Pinpoint the cell where the given text exists, returning its (x, y) midpoint coordinate. 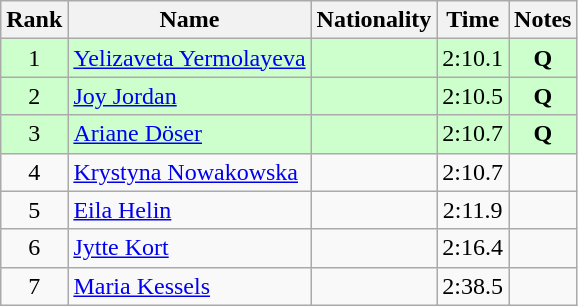
Joy Jordan (190, 96)
3 (34, 134)
5 (34, 210)
4 (34, 172)
Maria Kessels (190, 286)
2 (34, 96)
7 (34, 286)
2:10.1 (473, 58)
Jytte Kort (190, 248)
Krystyna Nowakowska (190, 172)
Nationality (374, 20)
Time (473, 20)
Ariane Döser (190, 134)
Notes (543, 20)
Eila Helin (190, 210)
6 (34, 248)
Rank (34, 20)
Name (190, 20)
2:10.5 (473, 96)
2:38.5 (473, 286)
1 (34, 58)
2:16.4 (473, 248)
Yelizaveta Yermolayeva (190, 58)
2:11.9 (473, 210)
